Search for the cell housing the specified text and yield its (X, Y) center coordinate. 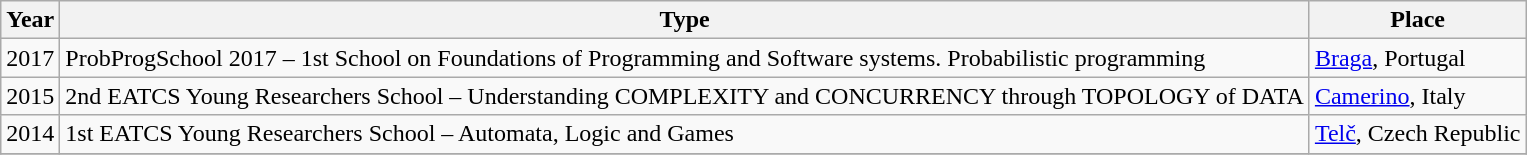
Year (30, 20)
2nd EATCS Young Researchers School – Understanding COMPLEXITY and CONCURRENCY through TOPOLOGY of DATA (685, 96)
Braga, Portugal (1418, 58)
2015 (30, 96)
2014 (30, 134)
ProbProgSchool 2017 – 1st School on Foundations of Programming and Software systems. Probabilistic programming (685, 58)
Telč, Czech Republic (1418, 134)
Place (1418, 20)
2017 (30, 58)
1st EATCS Young Researchers School – Automata, Logic and Games (685, 134)
Type (685, 20)
Camerino, Italy (1418, 96)
